Scan for the cell matching the given text and deliver its [X, Y] coordinate at center. 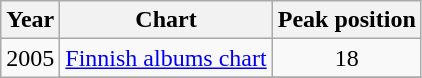
2005 [30, 58]
Year [30, 20]
Peak position [346, 20]
18 [346, 58]
Finnish albums chart [166, 58]
Chart [166, 20]
